Provide the (X, Y) coordinate of the cell's center where the given text is located.  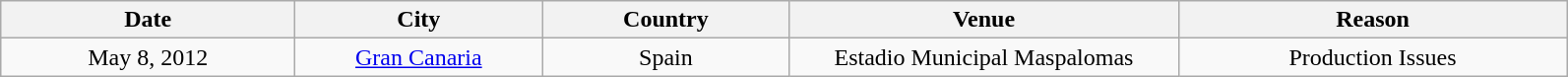
May 8, 2012 (148, 57)
Venue (984, 20)
Reason (1372, 20)
City (419, 20)
Spain (665, 57)
Country (665, 20)
Date (148, 20)
Production Issues (1372, 57)
Gran Canaria (419, 57)
Estadio Municipal Maspalomas (984, 57)
